For the text-containing cell, return its midpoint in [x, y] coordinate format. 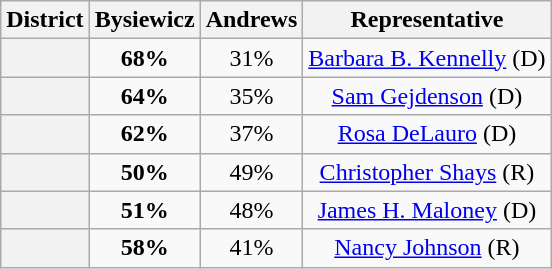
31% [252, 58]
37% [252, 134]
District [45, 20]
Andrews [252, 20]
Bysiewicz [144, 20]
James H. Maloney (D) [427, 210]
50% [144, 172]
58% [144, 248]
Representative [427, 20]
Sam Gejdenson (D) [427, 96]
48% [252, 210]
64% [144, 96]
68% [144, 58]
Rosa DeLauro (D) [427, 134]
35% [252, 96]
Christopher Shays (R) [427, 172]
41% [252, 248]
49% [252, 172]
62% [144, 134]
Nancy Johnson (R) [427, 248]
51% [144, 210]
Barbara B. Kennelly (D) [427, 58]
